Return [X, Y] of the center of cell containing provided text 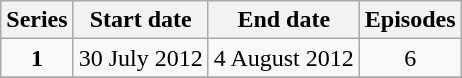
Series [37, 20]
Start date [140, 20]
30 July 2012 [140, 58]
1 [37, 58]
Episodes [410, 20]
6 [410, 58]
4 August 2012 [284, 58]
End date [284, 20]
